Return (X, Y) of the center of cell containing provided text 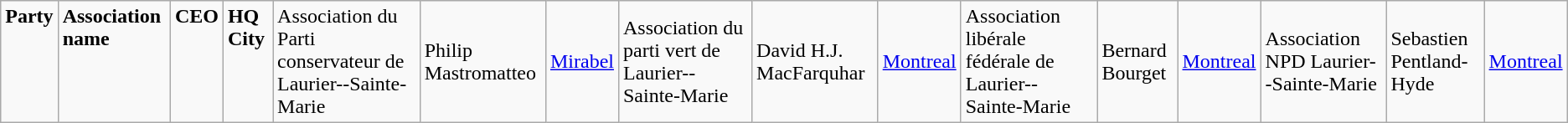
David H.J. MacFarquhar (816, 62)
Association du Parti conservateur de Laurier--Sainte-Marie (347, 62)
Association name (114, 62)
Philip Mastromatteo (482, 62)
CEO (196, 62)
Party (29, 62)
Bernard Bourget (1137, 62)
HQ City (248, 62)
Association du parti vert de Laurier--Sainte-Marie (685, 62)
Association NPD Laurier--Sainte-Marie (1323, 62)
Sebastien Pentland-Hyde (1436, 62)
Association libérale fédérale de Laurier--Sainte-Marie (1029, 62)
Mirabel (581, 62)
